Extract the (x, y) coordinate from the center of the cell holding the provided text.  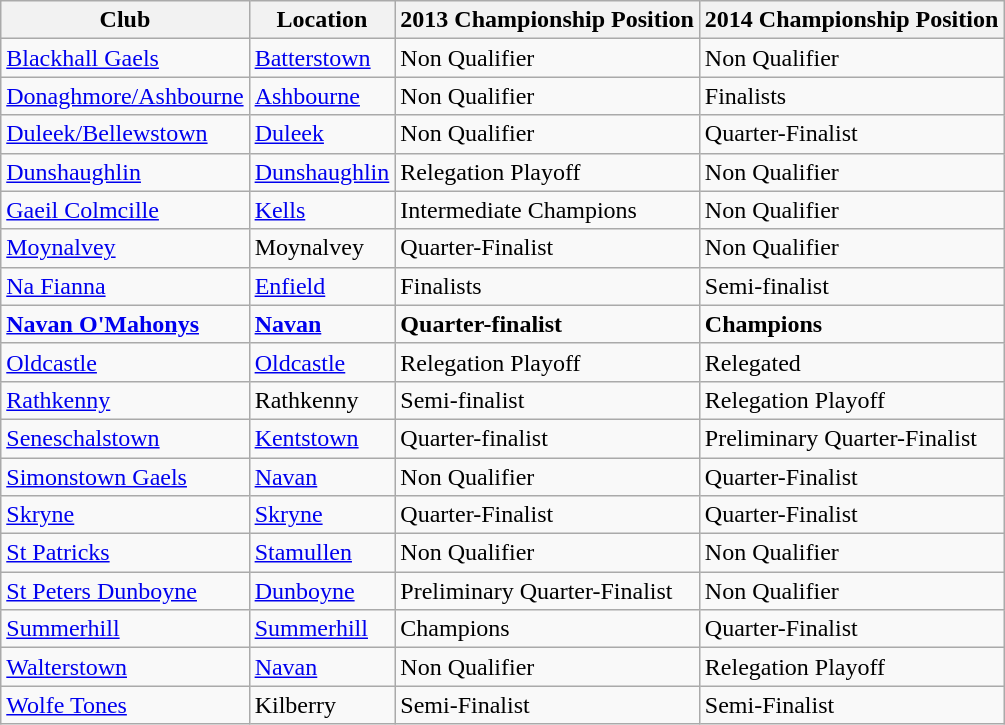
Dunboyne (322, 591)
Kentstown (322, 438)
Gaeil Colmcille (125, 210)
Duleek (322, 134)
Simonstown Gaels (125, 477)
Blackhall Gaels (125, 58)
Intermediate Champions (547, 210)
Duleek/Bellewstown (125, 134)
Relegated (851, 362)
Walterstown (125, 667)
2013 Championship Position (547, 20)
Batterstown (322, 58)
Stamullen (322, 553)
Kilberry (322, 705)
Navan O'Mahonys (125, 324)
Wolfe Tones (125, 705)
Donaghmore/Ashbourne (125, 96)
St Patricks (125, 553)
Ashbourne (322, 96)
Na Fianna (125, 286)
Kells (322, 210)
Location (322, 20)
Seneschalstown (125, 438)
St Peters Dunboyne (125, 591)
Enfield (322, 286)
2014 Championship Position (851, 20)
Club (125, 20)
